Identify which cell holds the provided text, then report its (X, Y) central coordinate. 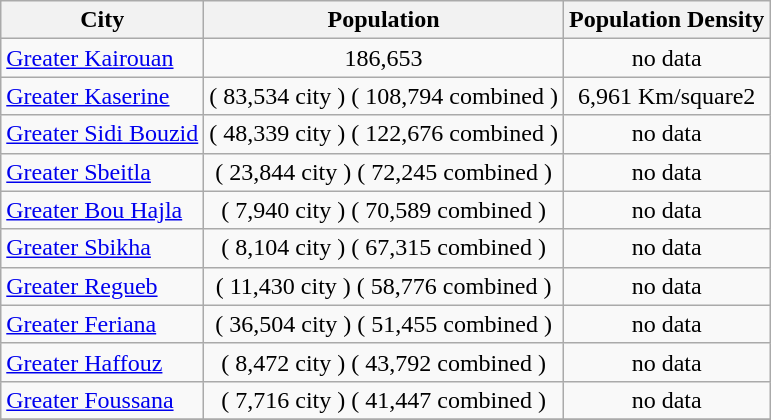
( 23,844 city ) ( 72,245 combined ) (384, 172)
186,653 (384, 58)
Greater Feriana (102, 324)
( 7,716 city ) ( 41,447 combined ) (384, 400)
6,961 Km/square2 (666, 96)
Greater Regueb (102, 286)
( 8,472 city ) ( 43,792 combined ) (384, 362)
Greater Kaserine (102, 96)
Greater Sidi Bouzid (102, 134)
Greater Foussana (102, 400)
Greater Sbeitla (102, 172)
( 8,104 city ) ( 67,315 combined ) (384, 248)
Greater Sbikha (102, 248)
( 7,940 city ) ( 70,589 combined ) (384, 210)
City (102, 20)
Population Density (666, 20)
( 36,504 city ) ( 51,455 combined ) (384, 324)
( 83,534 city ) ( 108,794 combined ) (384, 96)
Greater Haffouz (102, 362)
( 11,430 city ) ( 58,776 combined ) (384, 286)
Greater Kairouan (102, 58)
Population (384, 20)
Greater Bou Hajla (102, 210)
( 48,339 city ) ( 122,676 combined ) (384, 134)
